Scan for the cell matching the given text and deliver its (x, y) coordinate at center. 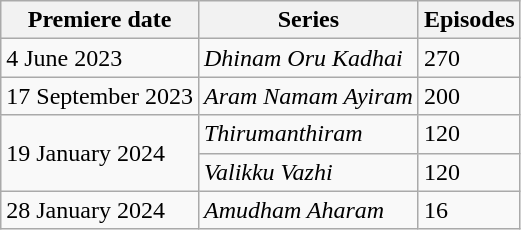
270 (469, 58)
Series (308, 20)
Dhinam Oru Kadhai (308, 58)
Episodes (469, 20)
28 January 2024 (100, 210)
Valikku Vazhi (308, 172)
4 June 2023 (100, 58)
16 (469, 210)
Premiere date (100, 20)
Thirumanthiram (308, 134)
Aram Namam Ayiram (308, 96)
200 (469, 96)
19 January 2024 (100, 153)
Amudham Aharam (308, 210)
17 September 2023 (100, 96)
